Find where the given text appears and provide that cell's center as (X, Y) coordinate. 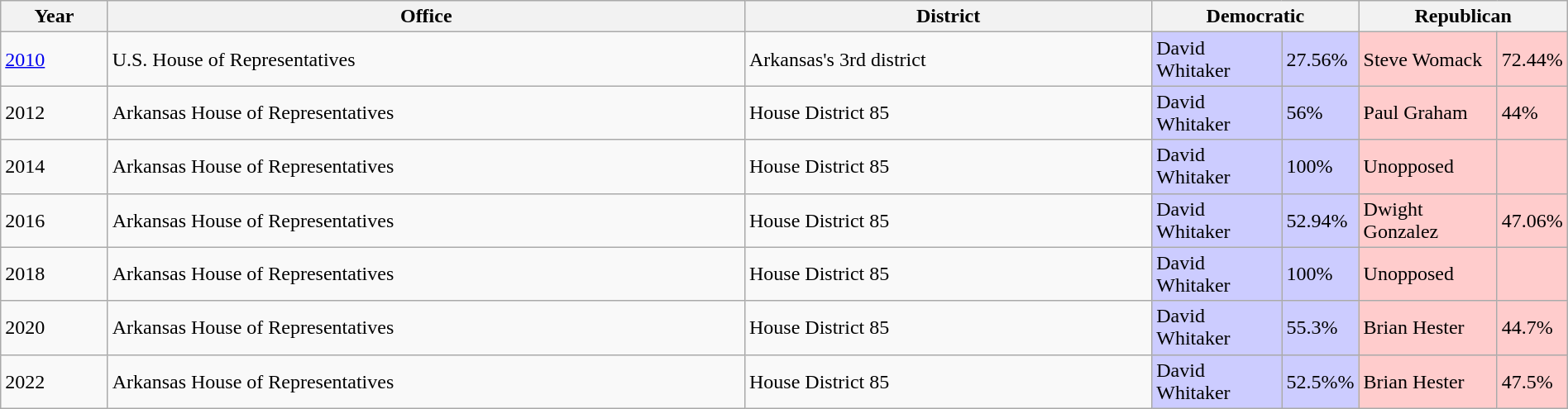
27.56% (1320, 59)
44.7% (1532, 327)
Paul Graham (1427, 112)
2016 (55, 220)
52.5%% (1320, 382)
Steve Womack (1427, 59)
Democratic (1255, 17)
2012 (55, 112)
56% (1320, 112)
52.94% (1320, 220)
72.44% (1532, 59)
Republican (1463, 17)
2014 (55, 167)
Year (55, 17)
Arkansas's 3rd district (948, 59)
Office (426, 17)
55.3% (1320, 327)
Dwight Gonzalez (1427, 220)
2018 (55, 274)
U.S. House of Representatives (426, 59)
2022 (55, 382)
44% (1532, 112)
2020 (55, 327)
47.5% (1532, 382)
District (948, 17)
47.06% (1532, 220)
2010 (55, 59)
